Search for the cell housing the specified text and yield its [X, Y] center coordinate. 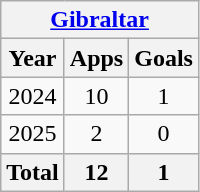
2024 [33, 96]
12 [96, 172]
Total [33, 172]
Goals [164, 58]
10 [96, 96]
Year [33, 58]
0 [164, 134]
Apps [96, 58]
2 [96, 134]
Gibraltar [100, 20]
2025 [33, 134]
